Detect which cell encompasses the target text, then output its (X, Y) center coordinate. 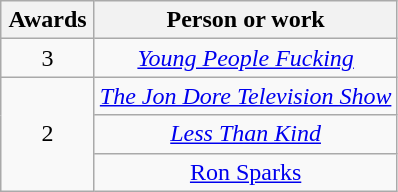
Person or work (246, 20)
Less Than Kind (246, 134)
Awards (48, 20)
3 (48, 58)
Young People Fucking (246, 58)
2 (48, 134)
The Jon Dore Television Show (246, 96)
Ron Sparks (246, 172)
